Determine the [x, y] coordinate at the center of the cell enclosing the given text.  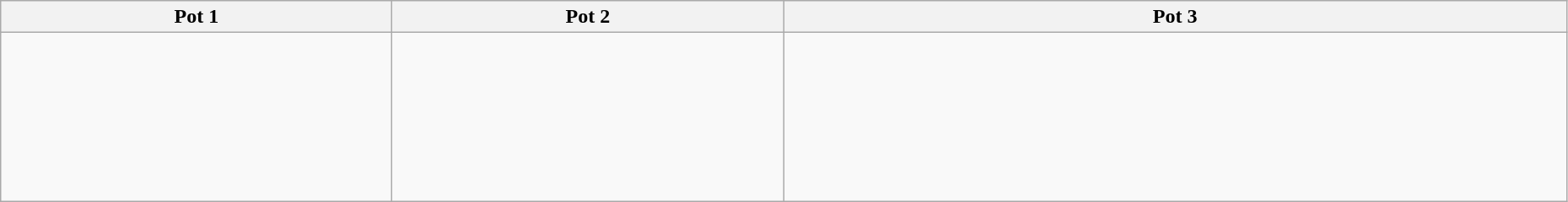
Pot 3 [1175, 17]
Pot 2 [588, 17]
Pot 1 [197, 17]
